For the text-containing cell, return its midpoint in [X, Y] coordinate format. 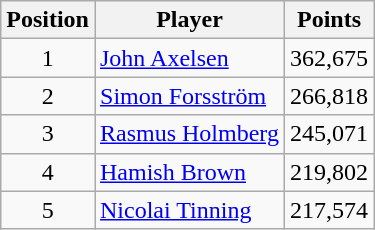
245,071 [328, 134]
3 [48, 134]
2 [48, 96]
5 [48, 210]
Player [189, 20]
Nicolai Tinning [189, 210]
217,574 [328, 210]
Rasmus Holmberg [189, 134]
Simon Forsström [189, 96]
Position [48, 20]
John Axelsen [189, 58]
1 [48, 58]
219,802 [328, 172]
362,675 [328, 58]
Points [328, 20]
4 [48, 172]
266,818 [328, 96]
Hamish Brown [189, 172]
